Find where the given text appears and provide that cell's center as [x, y] coordinate. 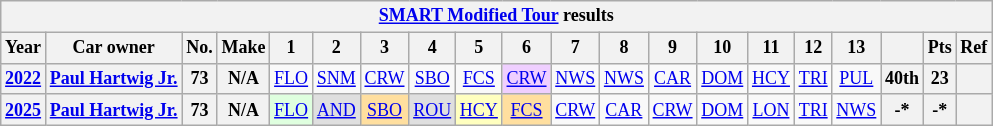
2022 [24, 78]
13 [856, 48]
9 [672, 48]
10 [722, 48]
ROU [432, 110]
3 [384, 48]
8 [624, 48]
PUL [856, 78]
Car owner [113, 48]
SMART Modified Tour results [496, 16]
Ref [974, 48]
2 [336, 48]
LON [772, 110]
AND [336, 110]
11 [772, 48]
5 [480, 48]
40th [902, 78]
12 [813, 48]
SNM [336, 78]
Make [244, 48]
4 [432, 48]
No. [200, 48]
7 [576, 48]
Pts [940, 48]
Year [24, 48]
23 [940, 78]
2025 [24, 110]
1 [292, 48]
6 [526, 48]
